Output the [x, y] coordinate of the center of the cell containing the given text.  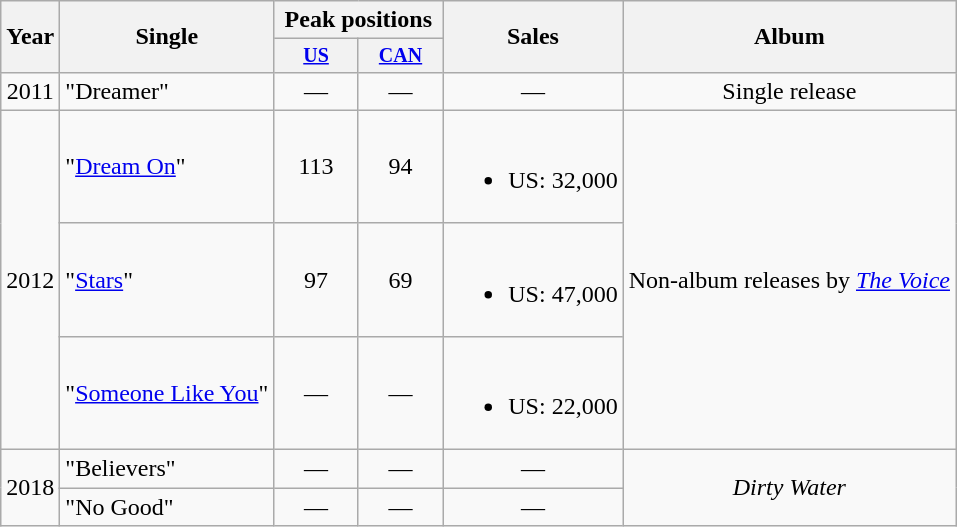
Single [167, 37]
2018 [30, 488]
Dirty Water [789, 488]
"Believers" [167, 469]
Year [30, 37]
113 [316, 166]
Peak positions [358, 20]
"Dream On" [167, 166]
US: 47,000 [533, 280]
Non-album releases by The Voice [789, 280]
"Dreamer" [167, 91]
69 [400, 280]
"Someone Like You" [167, 392]
CAN [400, 56]
Sales [533, 37]
Single release [789, 91]
US: 32,000 [533, 166]
"Stars" [167, 280]
2011 [30, 91]
US: 22,000 [533, 392]
US [316, 56]
94 [400, 166]
2012 [30, 280]
Album [789, 37]
97 [316, 280]
"No Good" [167, 507]
